Locate the cell with the specified text and output its (X, Y) center coordinate. 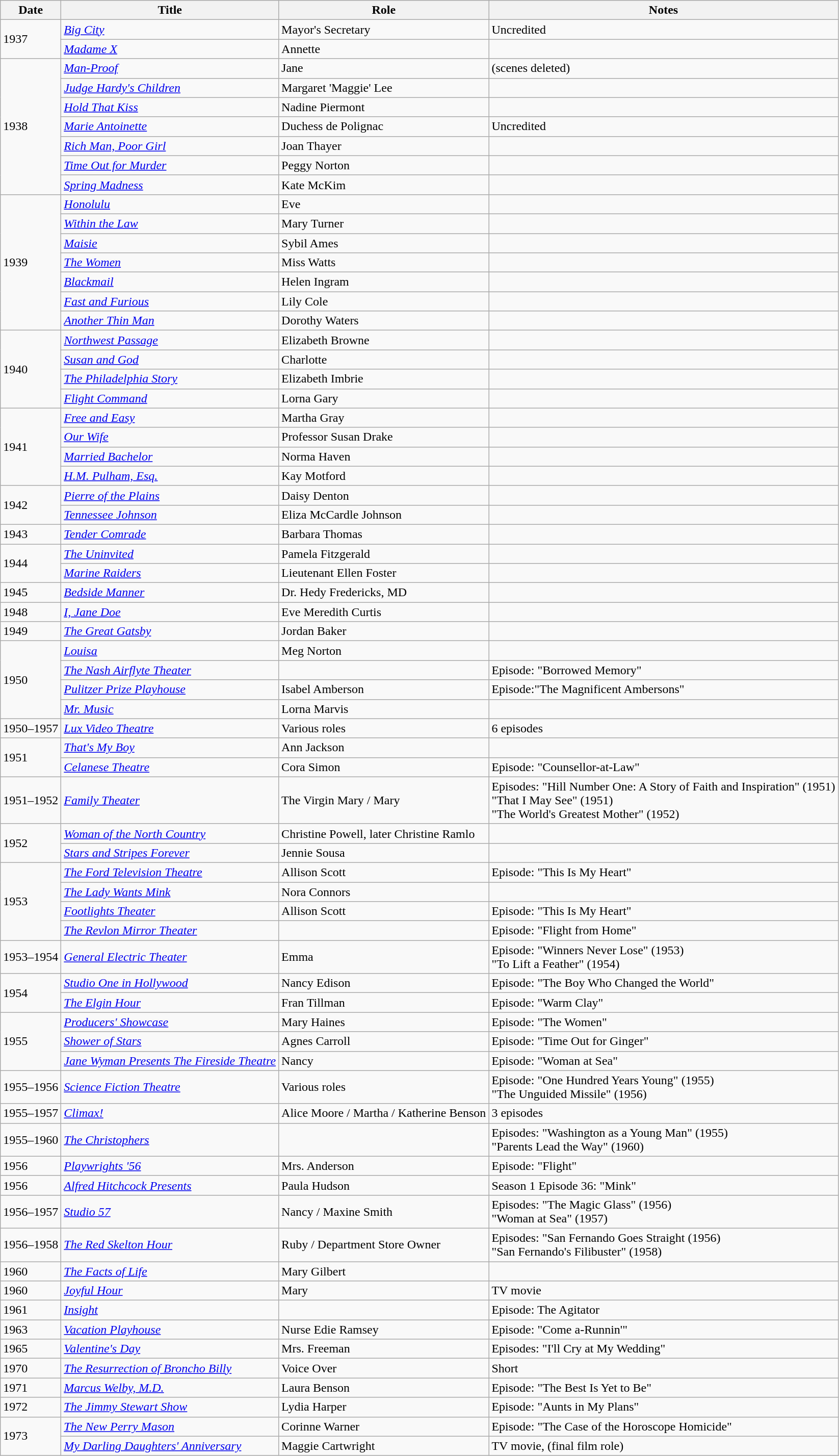
The Christophers (170, 1139)
1948 (31, 612)
The Revlon Mirror Theater (170, 931)
Norma Haven (384, 456)
1951–1952 (31, 800)
1961 (31, 1310)
Episodes: "San Fernando Goes Straight (1956) "San Fernando's Filibuster" (1958) (664, 1244)
Celanese Theatre (170, 767)
Nurse Edie Ramsey (384, 1330)
Episode: "Flight from Home" (664, 931)
1953 (31, 901)
1954 (31, 993)
Pierre of the Plains (170, 495)
Mary (384, 1291)
The Great Gatsby (170, 631)
Northwest Passage (170, 340)
3 episodes (664, 1113)
1956–1957 (31, 1212)
Free and Easy (170, 418)
Barbara Thomas (384, 534)
Studio 57 (170, 1212)
Ruby / Department Store Owner (384, 1244)
Mr. Music (170, 709)
1949 (31, 631)
1937 (31, 39)
1970 (31, 1368)
Cora Simon (384, 767)
1950–1957 (31, 728)
Lorna Gary (384, 398)
1942 (31, 505)
Episode: "Warm Clay" (664, 1003)
1972 (31, 1407)
1952 (31, 843)
Martha Gray (384, 418)
TV movie, (final film role) (664, 1446)
Episode: "Counsellor-at-Law" (664, 767)
Climax! (170, 1113)
Pamela Fitzgerald (384, 553)
Blackmail (170, 282)
Mary Gilbert (384, 1271)
Tennessee Johnson (170, 515)
Stars and Stripes Forever (170, 853)
Episodes: "Hill Number One: A Story of Faith and Inspiration" (1951) "That I May See" (1951) "The World's Greatest Mother" (1952) (664, 800)
Episode: "Woman at Sea" (664, 1061)
The Virgin Mary / Mary (384, 800)
Lux Video Theatre (170, 728)
1944 (31, 563)
TV movie (664, 1291)
Episodes: "I'll Cry at My Wedding" (664, 1349)
Louisa (170, 651)
Episode: "Borrowed Memory" (664, 670)
Jane (384, 68)
Jane Wyman Presents The Fireside Theatre (170, 1061)
Alfred Hitchcock Presents (170, 1185)
Kay Motford (384, 476)
Footlights Theater (170, 911)
Joyful Hour (170, 1291)
The Philadelphia Story (170, 379)
Honolulu (170, 204)
1938 (31, 126)
Date (31, 10)
The Resurrection of Broncho Billy (170, 1368)
Paula Hudson (384, 1185)
Insight (170, 1310)
Charlotte (384, 360)
Episode: "Flight" (664, 1166)
1955–1956 (31, 1087)
Madame X (170, 49)
Nora Connors (384, 892)
The Red Skelton Hour (170, 1244)
Notes (664, 10)
Producers' Showcase (170, 1022)
Spring Madness (170, 185)
1941 (31, 447)
The Ford Television Theatre (170, 872)
Ann Jackson (384, 748)
Nancy (384, 1061)
The Uninvited (170, 553)
Episode: "The Boy Who Changed the World" (664, 983)
1956–1958 (31, 1244)
1950 (31, 680)
Duchess de Polignac (384, 126)
Episode: "Winners Never Lose" (1953) "To Lift a Feather" (1954) (664, 957)
Vacation Playhouse (170, 1330)
Role (384, 10)
Science Fiction Theatre (170, 1087)
Joan Thayer (384, 146)
Fast and Furious (170, 301)
Episodes: "The Magic Glass" (1956) "Woman at Sea" (1957) (664, 1212)
The Women (170, 263)
Episode: "Come a-Runnin'" (664, 1330)
1939 (31, 262)
Within the Law (170, 223)
The Elgin Hour (170, 1003)
Married Bachelor (170, 456)
1973 (31, 1436)
Lily Cole (384, 301)
Maisie (170, 243)
The Nash Airflyte Theater (170, 670)
I, Jane Doe (170, 612)
Rich Man, Poor Girl (170, 146)
Mayor's Secretary (384, 30)
Peggy Norton (384, 165)
That's My Boy (170, 748)
1955–1960 (31, 1139)
Mrs. Anderson (384, 1166)
Short (664, 1368)
Hold That Kiss (170, 107)
Studio One in Hollywood (170, 983)
Season 1 Episode 36: "Mink" (664, 1185)
Nancy / Maxine Smith (384, 1212)
Marie Antoinette (170, 126)
Dr. Hedy Fredericks, MD (384, 593)
Corinne Warner (384, 1426)
1965 (31, 1349)
Another Thin Man (170, 321)
The Lady Wants Mink (170, 892)
Judge Hardy's Children (170, 88)
Margaret 'Maggie' Lee (384, 88)
Alice Moore / Martha / Katherine Benson (384, 1113)
Isabel Amberson (384, 689)
Lieutenant Ellen Foster (384, 573)
General Electric Theater (170, 957)
My Darling Daughters' Anniversary (170, 1446)
Episode:"The Magnificent Ambersons" (664, 689)
Our Wife (170, 437)
1955–1957 (31, 1113)
Playwrights '56 (170, 1166)
Episode: "One Hundred Years Young" (1955) "The Unguided Missile" (1956) (664, 1087)
Time Out for Murder (170, 165)
Maggie Cartwright (384, 1446)
Dorothy Waters (384, 321)
Eve Meredith Curtis (384, 612)
1951 (31, 757)
Mrs. Freeman (384, 1349)
1963 (31, 1330)
Flight Command (170, 398)
Sybil Ames (384, 243)
Nadine Piermont (384, 107)
Elizabeth Browne (384, 340)
Nancy Edison (384, 983)
Valentine's Day (170, 1349)
Episode: The Agitator (664, 1310)
Title (170, 10)
Miss Watts (384, 263)
1940 (31, 369)
The New Perry Mason (170, 1426)
Kate McKim (384, 185)
1971 (31, 1388)
1943 (31, 534)
Mary Haines (384, 1022)
Elizabeth Imbrie (384, 379)
Episode: "The Women" (664, 1022)
Emma (384, 957)
Episode: "The Best Is Yet to Be" (664, 1388)
Fran Tillman (384, 1003)
Pulitzer Prize Playhouse (170, 689)
(scenes deleted) (664, 68)
1955 (31, 1041)
Meg Norton (384, 651)
Professor Susan Drake (384, 437)
Bedside Manner (170, 593)
Shower of Stars (170, 1041)
Helen Ingram (384, 282)
Tender Comrade (170, 534)
Eliza McCardle Johnson (384, 515)
The Facts of Life (170, 1271)
Episode: "The Case of the Horoscope Homicide" (664, 1426)
Episode: "Time Out for Ginger" (664, 1041)
Voice Over (384, 1368)
Marine Raiders (170, 573)
Big City (170, 30)
Woman of the North Country (170, 833)
Susan and God (170, 360)
Family Theater (170, 800)
6 episodes (664, 728)
Agnes Carroll (384, 1041)
1953–1954 (31, 957)
Jordan Baker (384, 631)
Annette (384, 49)
Laura Benson (384, 1388)
Marcus Welby, M.D. (170, 1388)
1945 (31, 593)
Mary Turner (384, 223)
Christine Powell, later Christine Ramlo (384, 833)
Eve (384, 204)
H.M. Pulham, Esq. (170, 476)
Man-Proof (170, 68)
Lydia Harper (384, 1407)
Episode: "Aunts in My Plans" (664, 1407)
The Jimmy Stewart Show (170, 1407)
Lorna Marvis (384, 709)
Daisy Denton (384, 495)
Episodes: "Washington as a Young Man" (1955) "Parents Lead the Way" (1960) (664, 1139)
Jennie Sousa (384, 853)
